Return the [x, y] coordinate for the center point of the cell that contains the specified text.  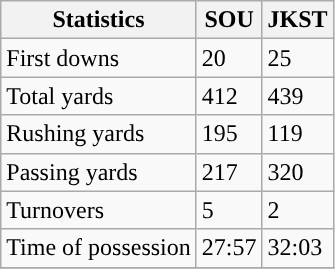
25 [298, 58]
Statistics [99, 20]
217 [229, 172]
2 [298, 210]
119 [298, 134]
Passing yards [99, 172]
Total yards [99, 96]
27:57 [229, 248]
195 [229, 134]
5 [229, 210]
SOU [229, 20]
Rushing yards [99, 134]
First downs [99, 58]
32:03 [298, 248]
20 [229, 58]
JKST [298, 20]
412 [229, 96]
Turnovers [99, 210]
439 [298, 96]
320 [298, 172]
Time of possession [99, 248]
